Extract the (x, y) coordinate from the center of the cell holding the provided text.  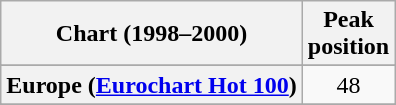
Europe (Eurochart Hot 100) (152, 85)
Chart (1998–2000) (152, 34)
48 (348, 85)
Peakposition (348, 34)
